Detect which cell encompasses the target text, then output its (X, Y) center coordinate. 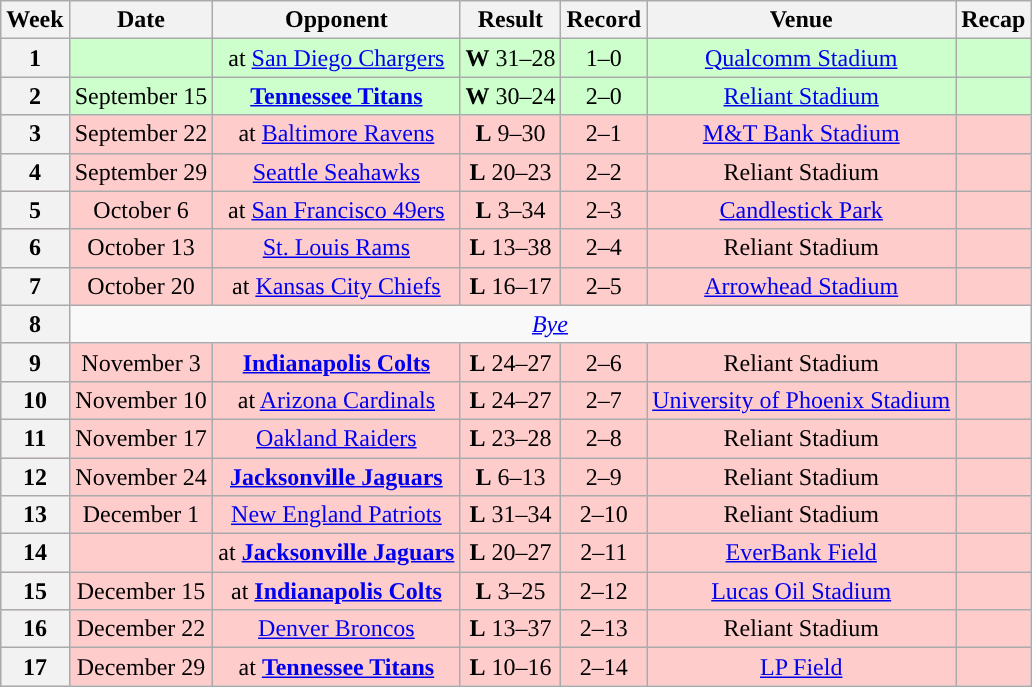
Record (604, 20)
November 3 (141, 362)
L 3–25 (510, 591)
1–0 (604, 58)
2–14 (604, 667)
Result (510, 20)
13 (35, 515)
October 6 (141, 210)
9 (35, 362)
2–1 (604, 134)
L 10–16 (510, 667)
at Jacksonville Jaguars (336, 553)
15 (35, 591)
6 (35, 248)
at Baltimore Ravens (336, 134)
W 31–28 (510, 58)
New England Patriots (336, 515)
Lucas Oil Stadium (802, 591)
Tennessee Titans (336, 96)
L 31–34 (510, 515)
December 22 (141, 629)
Jacksonville Jaguars (336, 477)
L 20–27 (510, 553)
L 23–28 (510, 438)
2–7 (604, 400)
16 (35, 629)
17 (35, 667)
L 13–37 (510, 629)
Arrowhead Stadium (802, 286)
Oakland Raiders (336, 438)
2–11 (604, 553)
2–8 (604, 438)
Week (35, 20)
M&T Bank Stadium (802, 134)
November 17 (141, 438)
Seattle Seahawks (336, 172)
University of Phoenix Stadium (802, 400)
EverBank Field (802, 553)
September 29 (141, 172)
L 3–34 (510, 210)
10 (35, 400)
St. Louis Rams (336, 248)
2–9 (604, 477)
Recap (994, 20)
2–3 (604, 210)
Denver Broncos (336, 629)
4 (35, 172)
W 30–24 (510, 96)
September 15 (141, 96)
7 (35, 286)
September 22 (141, 134)
November 10 (141, 400)
11 (35, 438)
2–2 (604, 172)
2–10 (604, 515)
2–4 (604, 248)
December 1 (141, 515)
2–13 (604, 629)
12 (35, 477)
at Indianapolis Colts (336, 591)
at Kansas City Chiefs (336, 286)
Indianapolis Colts (336, 362)
L 13–38 (510, 248)
14 (35, 553)
L 16–17 (510, 286)
Bye (550, 324)
2–12 (604, 591)
at San Francisco 49ers (336, 210)
3 (35, 134)
Date (141, 20)
October 13 (141, 248)
December 29 (141, 667)
Venue (802, 20)
2–0 (604, 96)
at Tennessee Titans (336, 667)
L 20–23 (510, 172)
2–6 (604, 362)
Opponent (336, 20)
2–5 (604, 286)
at San Diego Chargers (336, 58)
November 24 (141, 477)
December 15 (141, 591)
L 9–30 (510, 134)
5 (35, 210)
2 (35, 96)
1 (35, 58)
LP Field (802, 667)
8 (35, 324)
Candlestick Park (802, 210)
L 6–13 (510, 477)
at Arizona Cardinals (336, 400)
October 20 (141, 286)
Qualcomm Stadium (802, 58)
